Extract the (X, Y) coordinate from the center of the cell holding the provided text.  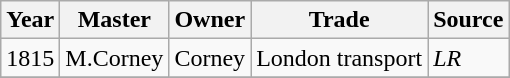
M.Corney (114, 58)
LR (468, 58)
Source (468, 20)
Corney (210, 58)
Year (30, 20)
Trade (340, 20)
Owner (210, 20)
Master (114, 20)
1815 (30, 58)
London transport (340, 58)
